Identify which cell holds the provided text, then report its (X, Y) central coordinate. 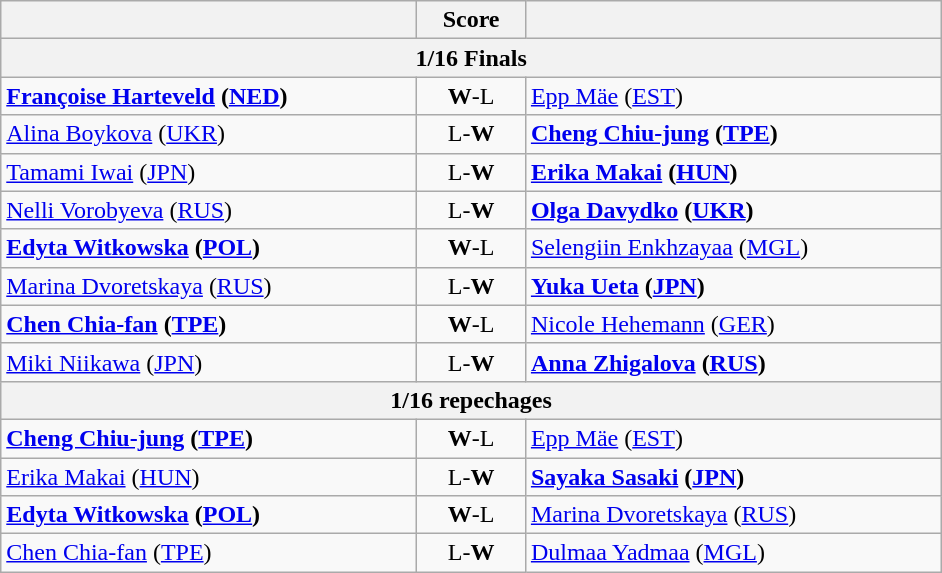
1/16 repechages (472, 400)
Alina Boykova (UKR) (209, 134)
Selengiin Enkhzayaa (MGL) (733, 248)
Miki Niikawa (JPN) (209, 362)
Nelli Vorobyeva (RUS) (209, 210)
Score (472, 20)
Tamami Iwai (JPN) (209, 172)
Yuka Ueta (JPN) (733, 286)
1/16 Finals (472, 58)
Françoise Harteveld (NED) (209, 96)
Sayaka Sasaki (JPN) (733, 477)
Anna Zhigalova (RUS) (733, 362)
Dulmaa Yadmaa (MGL) (733, 553)
Olga Davydko (UKR) (733, 210)
Nicole Hehemann (GER) (733, 324)
